Output the [X, Y] coordinate of the center of the cell containing the given text.  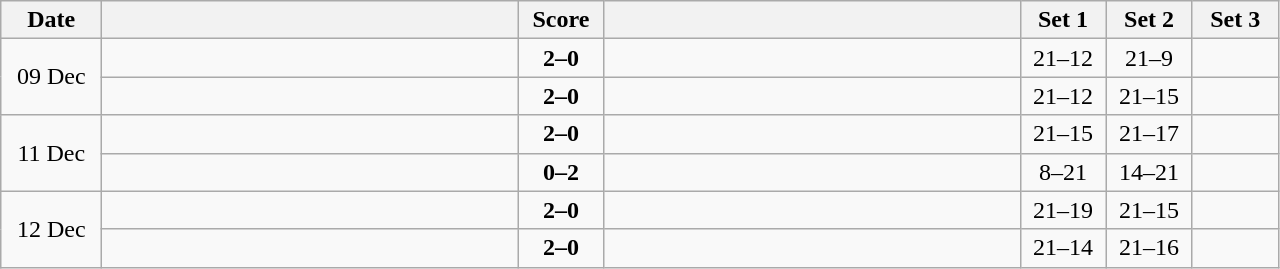
21–16 [1149, 248]
14–21 [1149, 172]
Score [561, 20]
Set 3 [1235, 20]
0–2 [561, 172]
Set 1 [1063, 20]
21–19 [1063, 210]
21–14 [1063, 248]
11 Dec [52, 153]
12 Dec [52, 229]
09 Dec [52, 77]
Date [52, 20]
Set 2 [1149, 20]
8–21 [1063, 172]
21–17 [1149, 134]
21–9 [1149, 58]
